Locate the cell with the specified text and output its (x, y) center coordinate. 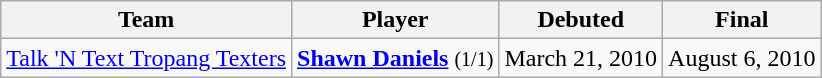
Debuted (581, 20)
Team (146, 20)
March 21, 2010 (581, 58)
Player (396, 20)
August 6, 2010 (742, 58)
Talk 'N Text Tropang Texters (146, 58)
Shawn Daniels (1/1) (396, 58)
Final (742, 20)
